For the text-containing cell, return its midpoint in (x, y) coordinate format. 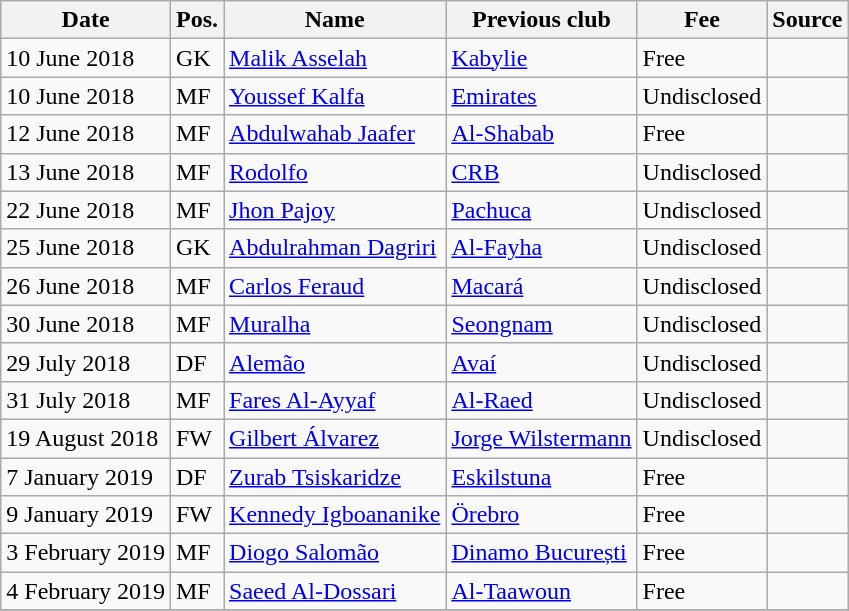
4 February 2019 (86, 591)
Date (86, 20)
Abdulrahman Dagriri (335, 248)
Kabylie (542, 58)
3 February 2019 (86, 553)
Emirates (542, 96)
CRB (542, 172)
25 June 2018 (86, 248)
Jhon Pajoy (335, 210)
Gilbert Álvarez (335, 438)
Name (335, 20)
Dinamo București (542, 553)
Al-Raed (542, 400)
Eskilstuna (542, 477)
Muralha (335, 324)
Fee (702, 20)
Previous club (542, 20)
Malik Asselah (335, 58)
Al-Fayha (542, 248)
29 July 2018 (86, 362)
Source (808, 20)
Saeed Al-Dossari (335, 591)
Seongnam (542, 324)
Alemão (335, 362)
Jorge Wilstermann (542, 438)
31 July 2018 (86, 400)
30 June 2018 (86, 324)
9 January 2019 (86, 515)
13 June 2018 (86, 172)
Pachuca (542, 210)
Abdulwahab Jaafer (335, 134)
26 June 2018 (86, 286)
Diogo Salomão (335, 553)
Avaí (542, 362)
Al-Shabab (542, 134)
19 August 2018 (86, 438)
Youssef Kalfa (335, 96)
Al-Taawoun (542, 591)
Carlos Feraud (335, 286)
12 June 2018 (86, 134)
22 June 2018 (86, 210)
7 January 2019 (86, 477)
Rodolfo (335, 172)
Fares Al-Ayyaf (335, 400)
Macará (542, 286)
Kennedy Igboananike (335, 515)
Pos. (196, 20)
Örebro (542, 515)
Zurab Tsiskaridze (335, 477)
